Extract the [X, Y] coordinate from the center of the cell holding the provided text.  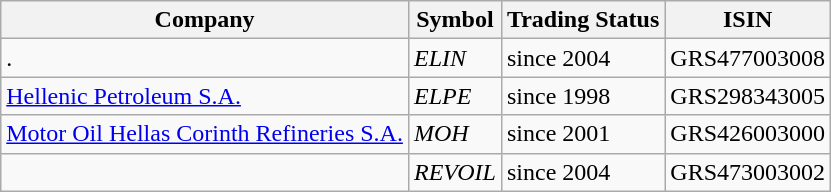
MOH [454, 134]
Motor Oil Hellas Corinth Refineries S.A. [205, 134]
since 2001 [582, 134]
Company [205, 20]
ELPE [454, 96]
Symbol [454, 20]
ISIN [748, 20]
Hellenic Petroleum S.A. [205, 96]
GRS298343005 [748, 96]
GRS477003008 [748, 58]
ELIN [454, 58]
GRS426003000 [748, 134]
REVOIL [454, 172]
GRS473003002 [748, 172]
Trading Status [582, 20]
. [205, 58]
since 1998 [582, 96]
